From the cell containing the given text, extract its center point as [x, y] coordinate. 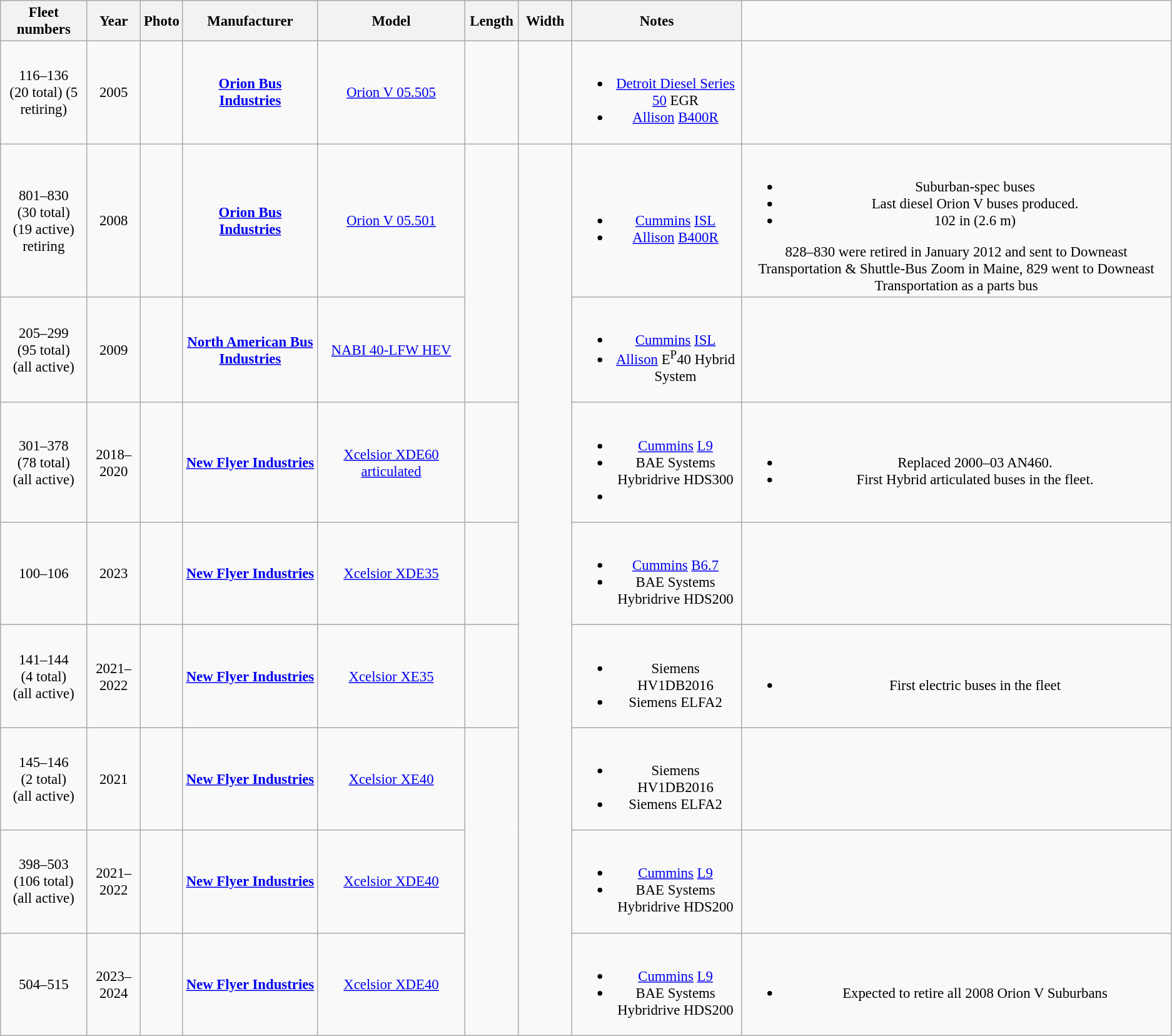
Expected to retire all 2008 Orion V Suburbans [957, 984]
Manufacturer [250, 21]
2008 [114, 220]
Length [492, 21]
Xcelsior XDE60 articulated [392, 463]
504–515 [44, 984]
Xcelsior XE35 [392, 676]
Cummins L9BAE Systems Hybridrive HDS300 [657, 463]
398–503(106 total)(all active) [44, 881]
801–830(30 total)(19 active) retiring [44, 220]
Photo [162, 21]
Xcelsior XDE35 [392, 574]
North American Bus Industries [250, 350]
Cummins B6.7BAE Systems Hybridrive HDS200 [657, 574]
First electric buses in the fleet [957, 676]
2018–2020 [114, 463]
2023 [114, 574]
NABI 40-LFW HEV [392, 350]
145–146(2 total)(all active) [44, 779]
100–106 [44, 574]
Detroit Diesel Series 50 EGRAllison B400R [657, 93]
2023–2024 [114, 984]
Fleet numbers [44, 21]
Orion V 05.505 [392, 93]
Orion V 05.501 [392, 220]
2009 [114, 350]
Cummins ISLAllison B400R [657, 220]
2021 [114, 779]
141–144(4 total)(all active) [44, 676]
Width [545, 21]
116–136(20 total) (5 retiring) [44, 93]
Model [392, 21]
301–378(78 total)(all active) [44, 463]
Replaced 2000–03 AN460.First Hybrid articulated buses in the fleet. [957, 463]
205–299(95 total)(all active) [44, 350]
Notes [657, 21]
Year [114, 21]
Xcelsior XE40 [392, 779]
Cummins ISLAllison EP40 Hybrid System [657, 350]
2005 [114, 93]
